Search for the cell housing the specified text and yield its (X, Y) center coordinate. 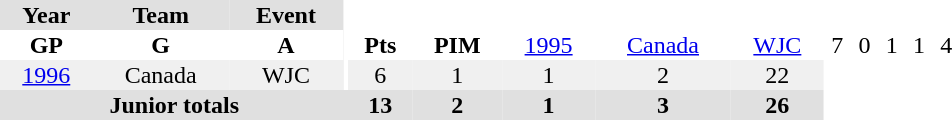
26 (778, 105)
Junior totals (174, 105)
G (161, 45)
Event (286, 15)
A (286, 45)
1996 (46, 75)
GP (46, 45)
Team (161, 15)
PIM (457, 45)
7 (838, 45)
6 (381, 75)
13 (381, 105)
0 (864, 45)
Pts (381, 45)
Year (46, 15)
3 (663, 105)
22 (778, 75)
1995 (548, 45)
